Provide the (X, Y) coordinate of the cell's center where the given text is located.  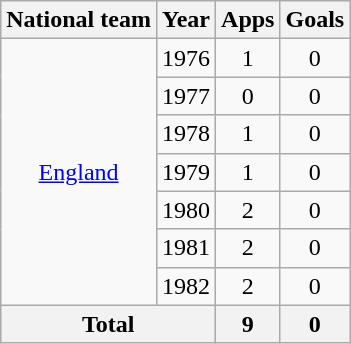
1981 (186, 248)
England (79, 172)
Goals (315, 20)
1977 (186, 96)
1979 (186, 172)
9 (248, 324)
Year (186, 20)
National team (79, 20)
Total (108, 324)
1982 (186, 286)
1980 (186, 210)
1978 (186, 134)
1976 (186, 58)
Apps (248, 20)
